Search for the cell housing the specified text and yield its (X, Y) center coordinate. 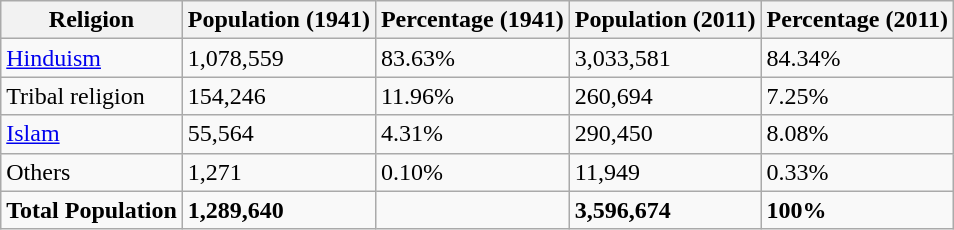
1,271 (278, 172)
154,246 (278, 96)
11,949 (665, 172)
Hinduism (92, 58)
84.34% (858, 58)
4.31% (472, 134)
1,078,559 (278, 58)
8.08% (858, 134)
260,694 (665, 96)
Others (92, 172)
Total Population (92, 210)
290,450 (665, 134)
55,564 (278, 134)
100% (858, 210)
Population (2011) (665, 20)
1,289,640 (278, 210)
Islam (92, 134)
Percentage (2011) (858, 20)
0.10% (472, 172)
Tribal religion (92, 96)
0.33% (858, 172)
Population (1941) (278, 20)
7.25% (858, 96)
Religion (92, 20)
83.63% (472, 58)
3,596,674 (665, 210)
11.96% (472, 96)
3,033,581 (665, 58)
Percentage (1941) (472, 20)
